Return the [x, y] coordinate for the center point of the cell that contains the specified text.  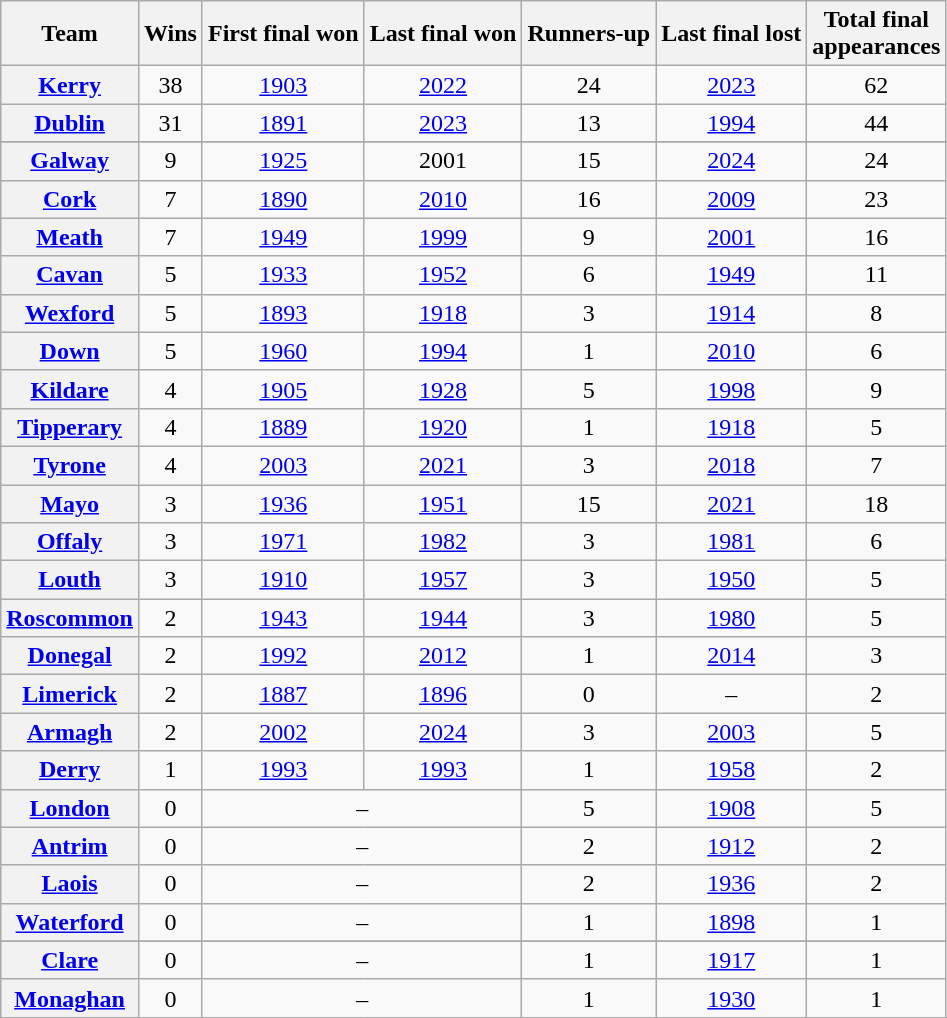
1896 [443, 694]
2012 [443, 656]
Derry [70, 770]
1958 [732, 770]
1905 [283, 389]
1999 [443, 237]
1912 [732, 846]
1887 [283, 694]
Donegal [70, 656]
1908 [732, 808]
1982 [443, 542]
1957 [443, 580]
Waterford [70, 922]
1925 [283, 161]
First final won [283, 34]
Total final appearances [876, 34]
38 [170, 85]
1917 [732, 960]
Galway [70, 161]
1903 [283, 85]
11 [876, 275]
Cavan [70, 275]
1891 [283, 123]
Limerick [70, 694]
1898 [732, 922]
1992 [283, 656]
1893 [283, 313]
2009 [732, 199]
23 [876, 199]
Tipperary [70, 427]
2022 [443, 85]
Armagh [70, 732]
Kildare [70, 389]
8 [876, 313]
2002 [283, 732]
Cork [70, 199]
13 [589, 123]
Last final lost [732, 34]
Louth [70, 580]
44 [876, 123]
1971 [283, 542]
1920 [443, 427]
1951 [443, 503]
1952 [443, 275]
Wexford [70, 313]
1890 [283, 199]
Wins [170, 34]
1930 [732, 998]
2018 [732, 465]
Monaghan [70, 998]
1928 [443, 389]
Laois [70, 884]
1960 [283, 351]
2014 [732, 656]
18 [876, 503]
1910 [283, 580]
1950 [732, 580]
Mayo [70, 503]
Runners-up [589, 34]
Meath [70, 237]
Dublin [70, 123]
1914 [732, 313]
1981 [732, 542]
1943 [283, 618]
Down [70, 351]
Clare [70, 960]
Last final won [443, 34]
1944 [443, 618]
1980 [732, 618]
Kerry [70, 85]
31 [170, 123]
Tyrone [70, 465]
Offaly [70, 542]
London [70, 808]
62 [876, 85]
Team [70, 34]
1998 [732, 389]
1889 [283, 427]
1933 [283, 275]
Antrim [70, 846]
Roscommon [70, 618]
